Scan for the cell matching the given text and deliver its [x, y] coordinate at center. 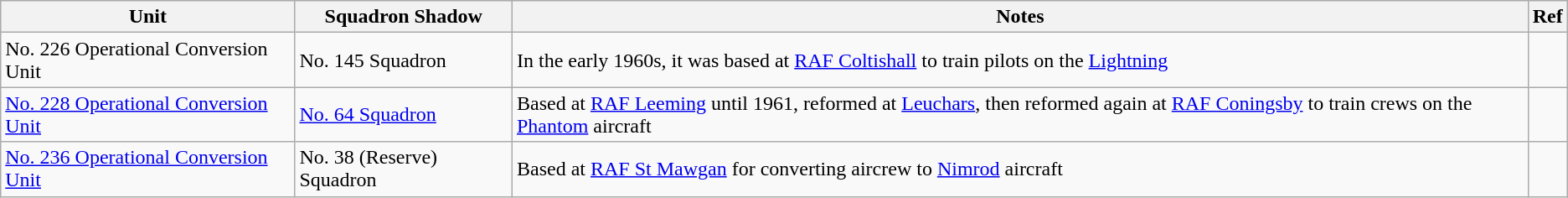
Ref [1548, 17]
No. 226 Operational Conversion Unit [147, 60]
Based at RAF Leeming until 1961, reformed at Leuchars, then reformed again at RAF Coningsby to train crews on the Phantom aircraft [1020, 114]
In the early 1960s, it was based at RAF Coltishall to train pilots on the Lightning [1020, 60]
Based at RAF St Mawgan for converting aircrew to Nimrod aircraft [1020, 169]
No. 64 Squadron [404, 114]
No. 38 (Reserve) Squadron [404, 169]
No. 228 Operational Conversion Unit [147, 114]
No. 145 Squadron [404, 60]
Squadron Shadow [404, 17]
No. 236 Operational Conversion Unit [147, 169]
Notes [1020, 17]
Unit [147, 17]
